Determine the [X, Y] coordinate at the center of the cell enclosing the given text.  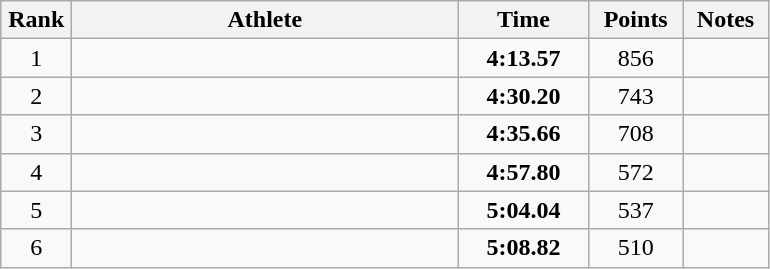
5:04.04 [524, 210]
708 [636, 134]
4:35.66 [524, 134]
4:30.20 [524, 96]
743 [636, 96]
1 [36, 58]
5:08.82 [524, 248]
Time [524, 20]
Points [636, 20]
4 [36, 172]
5 [36, 210]
510 [636, 248]
3 [36, 134]
856 [636, 58]
Notes [725, 20]
2 [36, 96]
Athlete [265, 20]
4:57.80 [524, 172]
6 [36, 248]
572 [636, 172]
4:13.57 [524, 58]
Rank [36, 20]
537 [636, 210]
